Search for the cell housing the specified text and yield its [X, Y] center coordinate. 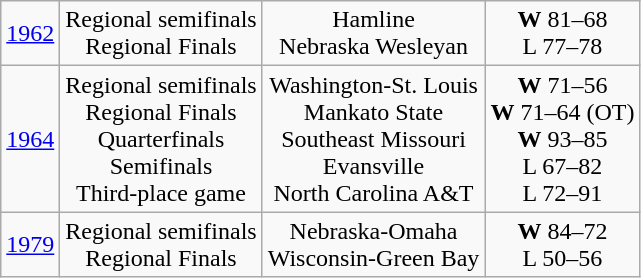
W 71–56W 71–64 (OT)W 93–85L 67–82L 72–91 [562, 139]
1964 [30, 139]
W 84–72 L 50–56 [562, 244]
Regional semifinalsRegional FinalsQuarterfinalsSemifinalsThird-place game [161, 139]
Washington-St. Louis Mankato State Southeast MissouriEvansvilleNorth Carolina A&T [374, 139]
W 81–68 L 77–78 [562, 34]
HamlineNebraska Wesleyan [374, 34]
1979 [30, 244]
Nebraska-OmahaWisconsin-Green Bay [374, 244]
1962 [30, 34]
